For the text-containing cell, return its midpoint in [X, Y] coordinate format. 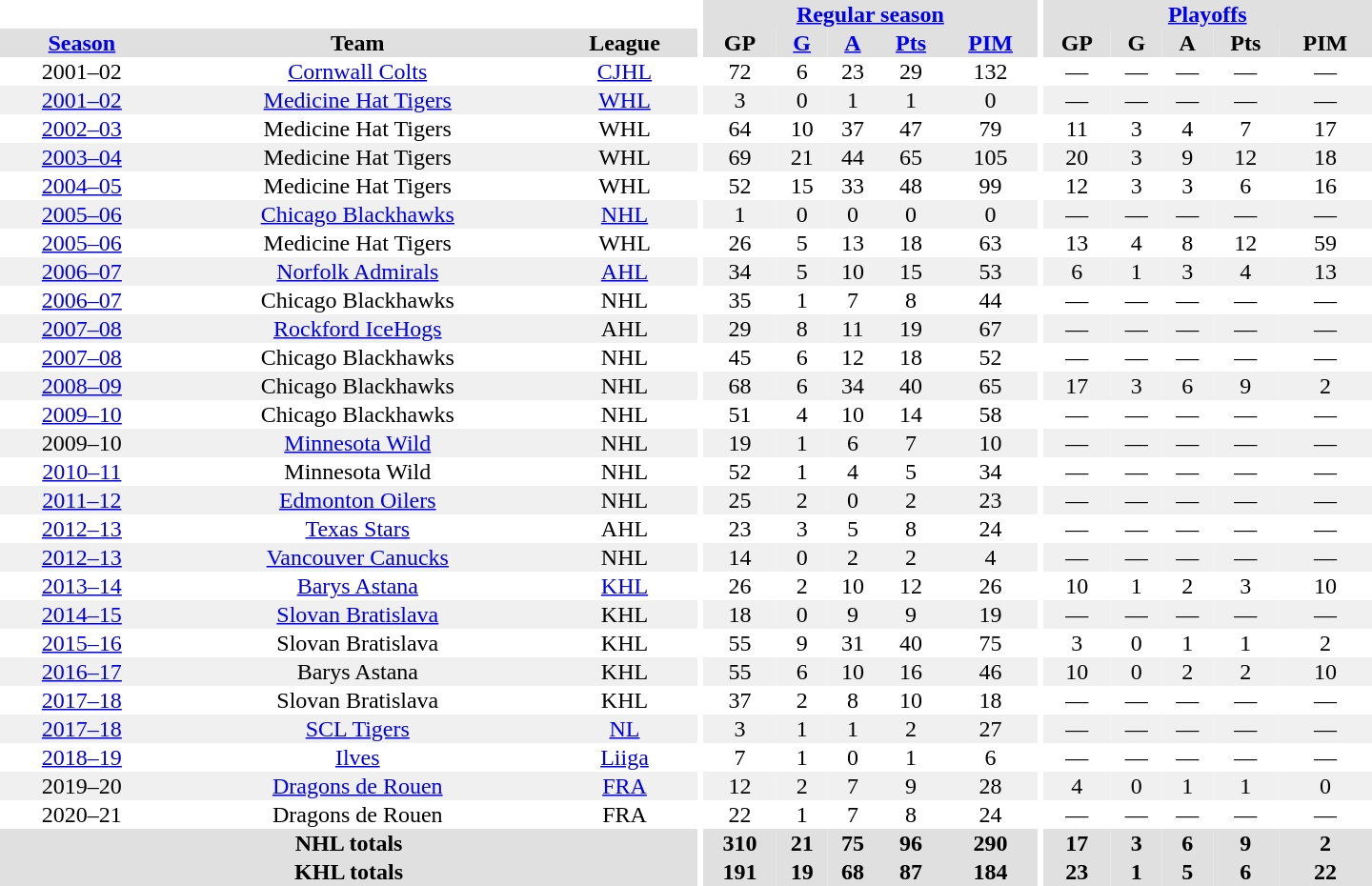
53 [991, 272]
67 [991, 329]
Liiga [625, 757]
NHL totals [349, 843]
290 [991, 843]
105 [991, 157]
27 [991, 729]
48 [911, 186]
Rockford IceHogs [358, 329]
2014–15 [82, 614]
58 [991, 414]
Cornwall Colts [358, 71]
46 [991, 672]
Vancouver Canucks [358, 557]
2010–11 [82, 472]
Texas Stars [358, 529]
League [625, 43]
NL [625, 729]
31 [852, 643]
Norfolk Admirals [358, 272]
45 [739, 357]
96 [911, 843]
2004–05 [82, 186]
72 [739, 71]
59 [1325, 243]
Regular season [871, 14]
99 [991, 186]
69 [739, 157]
79 [991, 129]
47 [911, 129]
64 [739, 129]
132 [991, 71]
2002–03 [82, 129]
35 [739, 300]
2016–17 [82, 672]
2008–09 [82, 386]
Team [358, 43]
184 [991, 872]
2015–16 [82, 643]
2018–19 [82, 757]
2020–21 [82, 815]
28 [991, 786]
2013–14 [82, 586]
2003–04 [82, 157]
SCL Tigers [358, 729]
87 [911, 872]
2011–12 [82, 500]
63 [991, 243]
Playoffs [1208, 14]
Ilves [358, 757]
2019–20 [82, 786]
310 [739, 843]
20 [1078, 157]
25 [739, 500]
Edmonton Oilers [358, 500]
CJHL [625, 71]
51 [739, 414]
191 [739, 872]
33 [852, 186]
Season [82, 43]
KHL totals [349, 872]
